For the text-containing cell, return its midpoint in [X, Y] coordinate format. 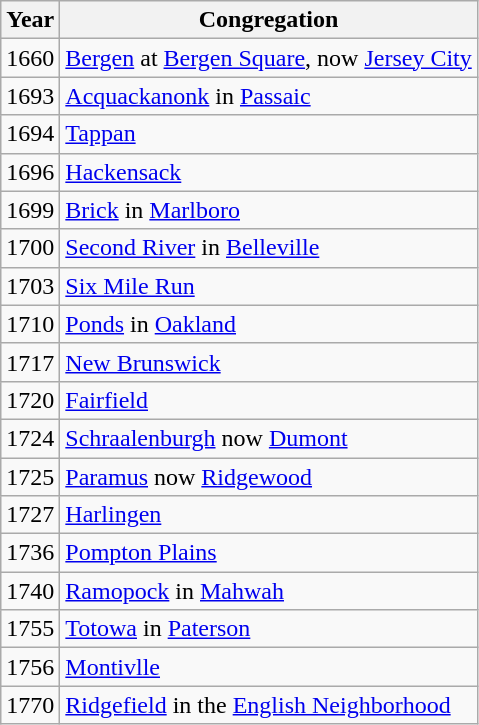
1703 [30, 286]
1755 [30, 629]
1700 [30, 248]
Fairfield [268, 400]
Ridgefield in the English Neighborhood [268, 705]
Six Mile Run [268, 286]
1696 [30, 172]
1724 [30, 438]
1717 [30, 362]
Brick in Marlboro [268, 210]
1756 [30, 667]
Acquackanonk in Passaic [268, 96]
Hackensack [268, 172]
1720 [30, 400]
Ramopock in Mahwah [268, 591]
Bergen at Bergen Square, now Jersey City [268, 58]
Congregation [268, 20]
Schraalenburgh now Dumont [268, 438]
1725 [30, 477]
1694 [30, 134]
Second River in Belleville [268, 248]
Paramus now Ridgewood [268, 477]
Harlingen [268, 515]
1736 [30, 553]
Montivlle [268, 667]
Totowa in Paterson [268, 629]
1740 [30, 591]
Tappan [268, 134]
1699 [30, 210]
Year [30, 20]
Ponds in Oakland [268, 324]
1660 [30, 58]
Pompton Plains [268, 553]
1727 [30, 515]
1770 [30, 705]
1710 [30, 324]
1693 [30, 96]
New Brunswick [268, 362]
